Output the (X, Y) coordinate of the center of the cell containing the given text.  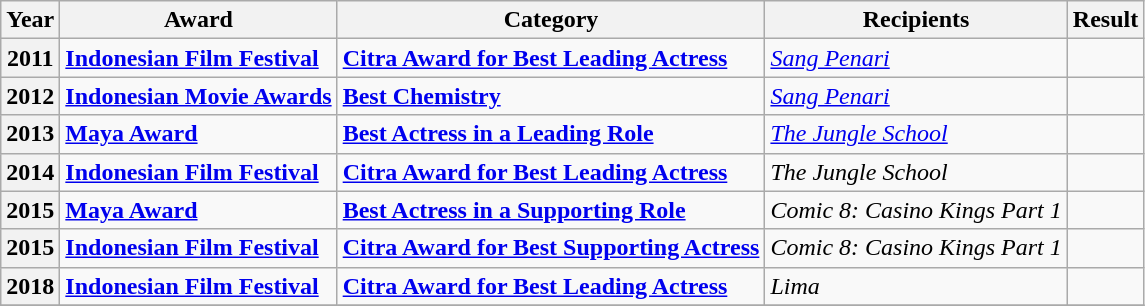
Award (198, 20)
2011 (30, 58)
2013 (30, 134)
2014 (30, 172)
Best Actress in a Supporting Role (551, 210)
Best Chemistry (551, 96)
Lima (916, 286)
2012 (30, 96)
Indonesian Movie Awards (198, 96)
2018 (30, 286)
Result (1105, 20)
Category (551, 20)
Citra Award for Best Supporting Actress (551, 248)
Recipients (916, 20)
Best Actress in a Leading Role (551, 134)
Year (30, 20)
